Search for the cell housing the specified text and yield its (x, y) center coordinate. 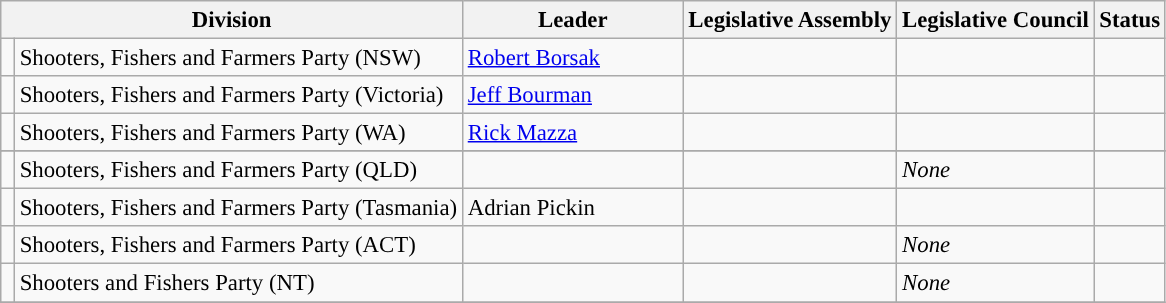
Robert Borsak (572, 58)
Division (232, 20)
Rick Mazza (572, 133)
Shooters, Fishers and Farmers Party (Victoria) (238, 95)
Status (1130, 20)
Shooters and Fishers Party (NT) (238, 283)
Shooters, Fishers and Farmers Party (QLD) (238, 170)
Legislative Council (996, 20)
Shooters, Fishers and Farmers Party (Tasmania) (238, 208)
Legislative Assembly (790, 20)
Shooters, Fishers and Farmers Party (NSW) (238, 58)
Jeff Bourman (572, 95)
Adrian Pickin (572, 208)
Leader (572, 20)
Shooters, Fishers and Farmers Party (WA) (238, 133)
Shooters, Fishers and Farmers Party (ACT) (238, 245)
